Capture the cell that displays the provided text and extract its (x, y) central coordinate. 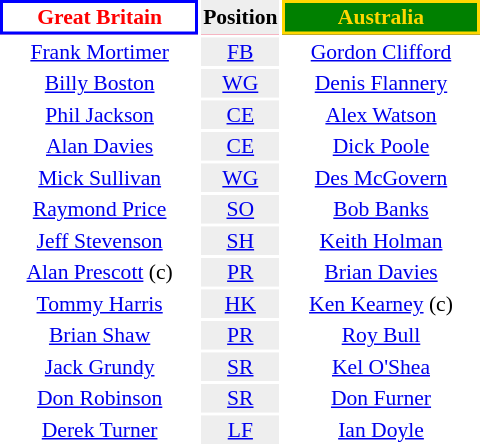
Kel O'Shea (381, 366)
Dick Poole (381, 146)
Roy Bull (381, 335)
Alan Davies (100, 146)
Don Robinson (100, 398)
Brian Shaw (100, 335)
Jeff Stevenson (100, 240)
Tommy Harris (100, 304)
Jack Grundy (100, 366)
Raymond Price (100, 209)
Phil Jackson (100, 114)
LF (240, 430)
Alan Prescott (c) (100, 272)
Gordon Clifford (381, 52)
Brian Davies (381, 272)
Ian Doyle (381, 430)
Alex Watson (381, 114)
SH (240, 240)
Position (240, 17)
Ken Kearney (c) (381, 304)
Don Furner (381, 398)
Frank Mortimer (100, 52)
Great Britain (100, 17)
Billy Boston (100, 83)
SO (240, 209)
HK (240, 304)
Denis Flannery (381, 83)
Australia (381, 17)
Derek Turner (100, 430)
Des McGovern (381, 178)
Bob Banks (381, 209)
Mick Sullivan (100, 178)
FB (240, 52)
Keith Holman (381, 240)
